Find where the given text appears and provide that cell's center as [X, Y] coordinate. 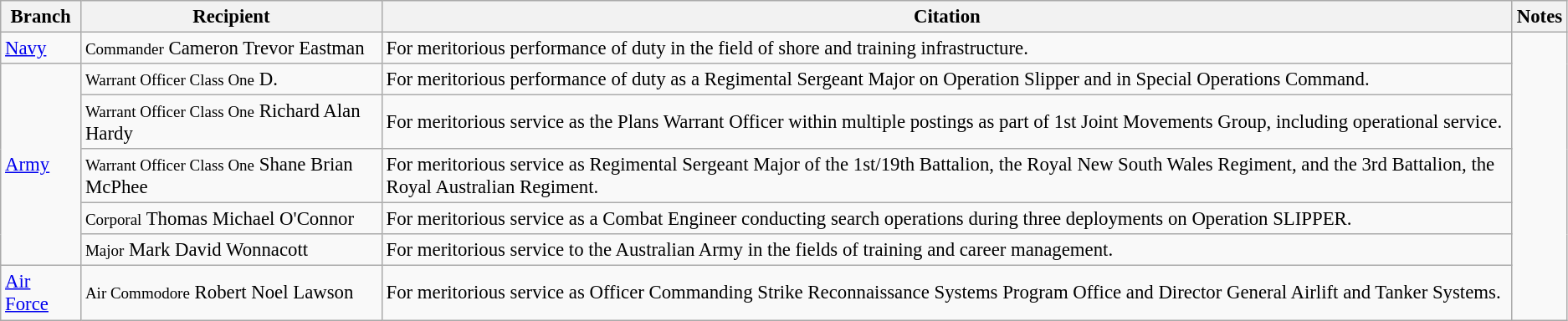
For meritorious service as the Plans Warrant Officer within multiple postings as part of 1st Joint Movements Group, including operational service. [947, 122]
Warrant Officer Class One Richard Alan Hardy [232, 122]
For meritorious performance of duty in the field of shore and training infrastructure. [947, 48]
Air Force [41, 293]
Navy [41, 48]
Notes [1540, 17]
Air Commodore Robert Noel Lawson [232, 293]
For meritorious service to the Australian Army in the fields of training and career management. [947, 250]
Commander Cameron Trevor Eastman [232, 48]
Warrant Officer Class One D. [232, 79]
Recipient [232, 17]
Corporal Thomas Michael O'Connor [232, 219]
Branch [41, 17]
Major Mark David Wonnacott [232, 250]
Warrant Officer Class One Shane Brian McPhee [232, 176]
For meritorious service as Officer Commanding Strike Reconnaissance Systems Program Office and Director General Airlift and Tanker Systems. [947, 293]
Army [41, 165]
Citation [947, 17]
For meritorious performance of duty as a Regimental Sergeant Major on Operation Slipper and in Special Operations Command. [947, 79]
For meritorious service as a Combat Engineer conducting search operations during three deployments on Operation SLIPPER. [947, 219]
